Locate the cell with the specified text and output its (X, Y) center coordinate. 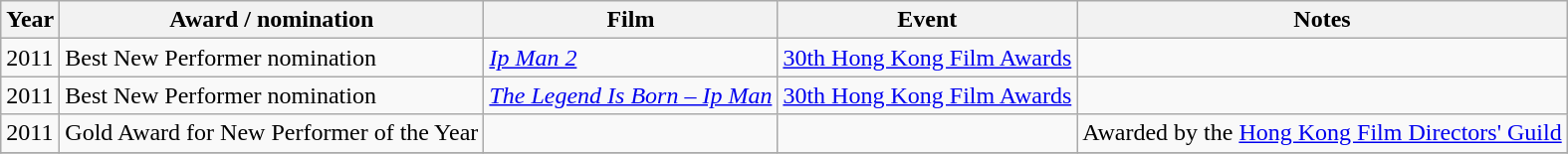
Film (631, 20)
Notes (1322, 20)
Year (30, 20)
The Legend Is Born – Ip Man (631, 95)
Award / nomination (272, 20)
Ip Man 2 (631, 58)
Awarded by the Hong Kong Film Directors' Guild (1322, 133)
Event (928, 20)
Gold Award for New Performer of the Year (272, 133)
